Find where the given text appears and provide that cell's center as [X, Y] coordinate. 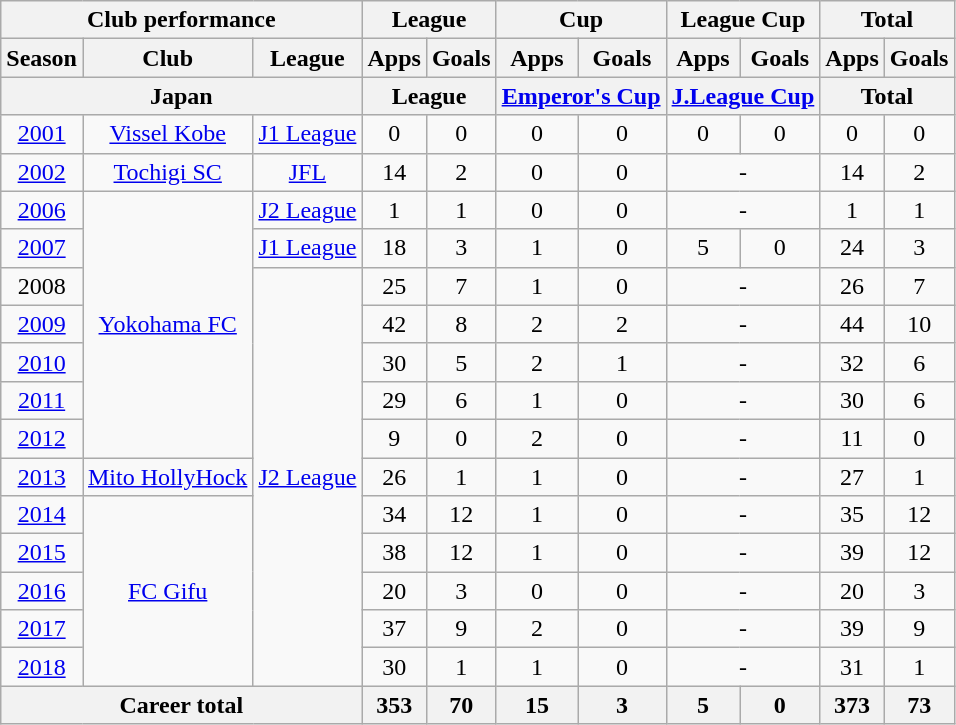
32 [852, 362]
10 [919, 324]
34 [394, 515]
18 [394, 248]
31 [852, 667]
29 [394, 400]
J.League Cup [743, 96]
2014 [42, 515]
Japan [182, 96]
2002 [42, 172]
2010 [42, 362]
2016 [42, 591]
Club performance [182, 20]
Vissel Kobe [167, 134]
2009 [42, 324]
Emperor's Cup [581, 96]
Tochigi SC [167, 172]
353 [394, 705]
2011 [42, 400]
Mito HollyHock [167, 477]
11 [852, 438]
35 [852, 515]
38 [394, 553]
25 [394, 286]
2008 [42, 286]
15 [537, 705]
73 [919, 705]
37 [394, 629]
24 [852, 248]
League Cup [743, 20]
2015 [42, 553]
373 [852, 705]
2006 [42, 210]
44 [852, 324]
Club [167, 58]
2001 [42, 134]
2007 [42, 248]
2013 [42, 477]
Cup [581, 20]
Yokohama FC [167, 324]
2012 [42, 438]
Career total [182, 705]
27 [852, 477]
8 [461, 324]
FC Gifu [167, 591]
42 [394, 324]
Season [42, 58]
2018 [42, 667]
2017 [42, 629]
JFL [308, 172]
70 [461, 705]
